Output the [X, Y] coordinate of the center of the cell containing the given text.  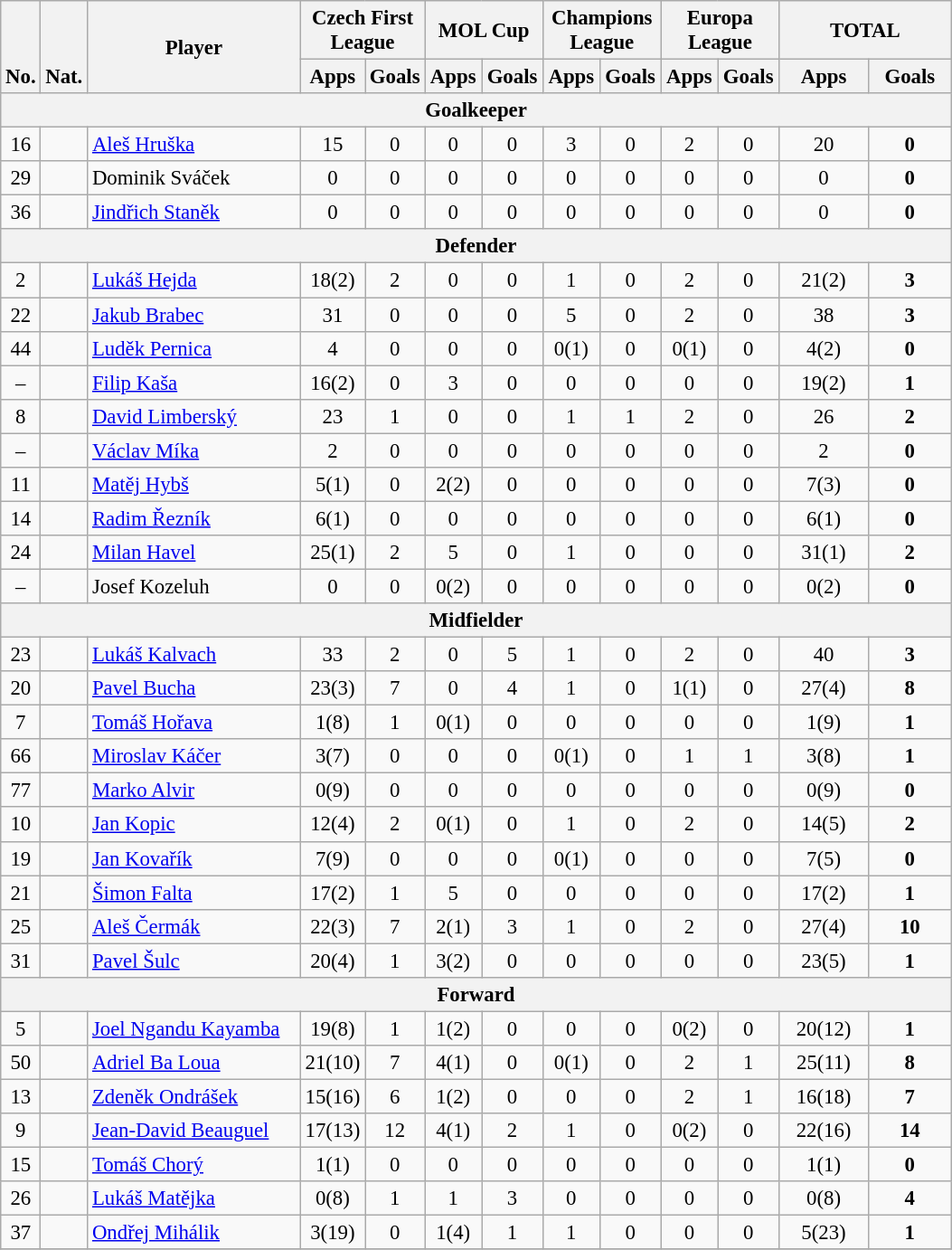
1(9) [825, 723]
33 [333, 655]
7(9) [333, 858]
20(12) [825, 1028]
19(2) [825, 383]
Pavel Šulc [194, 961]
David Limberský [194, 416]
Filip Kaša [194, 383]
5(1) [333, 485]
38 [825, 315]
MOL Cup [485, 31]
24 [21, 553]
17(13) [333, 1131]
3(2) [454, 961]
19 [21, 858]
19(8) [333, 1028]
23(5) [825, 961]
Jan Kopic [194, 825]
9 [21, 1131]
Pavel Bucha [194, 688]
25(11) [825, 1063]
25 [21, 926]
14(5) [825, 825]
36 [21, 213]
Midfielder [476, 620]
Player [194, 47]
15(16) [333, 1096]
23(3) [333, 688]
Tomáš Hořava [194, 723]
Lukáš Kalvach [194, 655]
No. [21, 47]
Jan Kovařík [194, 858]
Dominik Sváček [194, 178]
Goalkeeper [476, 110]
29 [21, 178]
7(3) [825, 485]
18(2) [333, 280]
Aleš Hruška [194, 145]
Jindřich Staněk [194, 213]
Václav Míka [194, 450]
Miroslav Káčer [194, 756]
Šimon Falta [194, 893]
Lukáš Hejda [194, 280]
Josef Kozeluh [194, 586]
Radim Řezník [194, 518]
2(2) [454, 485]
Jakub Brabec [194, 315]
TOTAL [866, 31]
21 [21, 893]
Marko Alvir [194, 791]
66 [21, 756]
Tomáš Chorý [194, 1165]
5(23) [825, 1233]
31(1) [825, 553]
16 [21, 145]
Ondřej Mihálik [194, 1233]
Champions League [602, 31]
Zdeněk Ondrášek [194, 1096]
Aleš Čermák [194, 926]
Milan Havel [194, 553]
Forward [476, 995]
2(1) [454, 926]
25(1) [333, 553]
Jean-David Beauguel [194, 1131]
37 [21, 1233]
1(8) [333, 723]
40 [825, 655]
50 [21, 1063]
22(3) [333, 926]
12(4) [333, 825]
77 [21, 791]
Matěj Hybš [194, 485]
4(2) [825, 348]
Czech First League [363, 31]
11 [21, 485]
Lukáš Matějka [194, 1198]
44 [21, 348]
Luděk Pernica [194, 348]
16(18) [825, 1096]
6 [395, 1096]
22 [21, 315]
Nat. [64, 47]
3(19) [333, 1233]
Joel Ngandu Kayamba [194, 1028]
21(2) [825, 280]
3(7) [333, 756]
3(8) [825, 756]
Europa League [720, 31]
7(5) [825, 858]
Adriel Ba Loua [194, 1063]
Defender [476, 247]
16(2) [333, 383]
22(16) [825, 1131]
12 [395, 1131]
1(4) [454, 1233]
13 [21, 1096]
20(4) [333, 961]
21(10) [333, 1063]
